Identify which cell holds the provided text, then report its (X, Y) central coordinate. 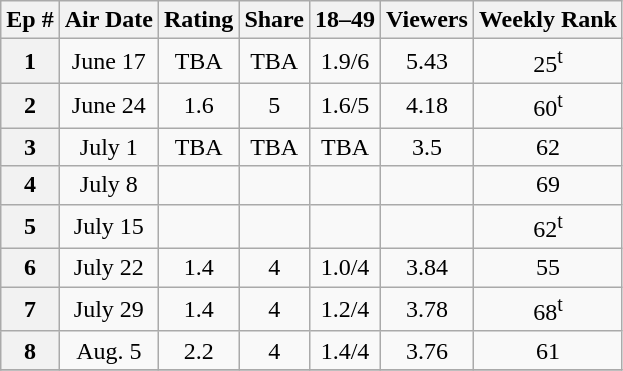
July 15 (108, 226)
1.6 (198, 106)
Share (274, 20)
Ep # (30, 20)
3.84 (428, 268)
1.6/5 (344, 106)
2.2 (198, 350)
25t (548, 62)
July 8 (108, 185)
June 17 (108, 62)
5.43 (428, 62)
3.5 (428, 147)
60t (548, 106)
4.18 (428, 106)
69 (548, 185)
1.0/4 (344, 268)
Viewers (428, 20)
1.4/4 (344, 350)
3.78 (428, 310)
June 24 (108, 106)
Air Date (108, 20)
6 (30, 268)
3 (30, 147)
7 (30, 310)
62t (548, 226)
61 (548, 350)
18–49 (344, 20)
Aug. 5 (108, 350)
2 (30, 106)
62 (548, 147)
July 22 (108, 268)
8 (30, 350)
July 1 (108, 147)
1 (30, 62)
Weekly Rank (548, 20)
55 (548, 268)
3.76 (428, 350)
Rating (198, 20)
1.2/4 (344, 310)
68t (548, 310)
1.9/6 (344, 62)
July 29 (108, 310)
